Scan for the cell matching the given text and deliver its [X, Y] coordinate at center. 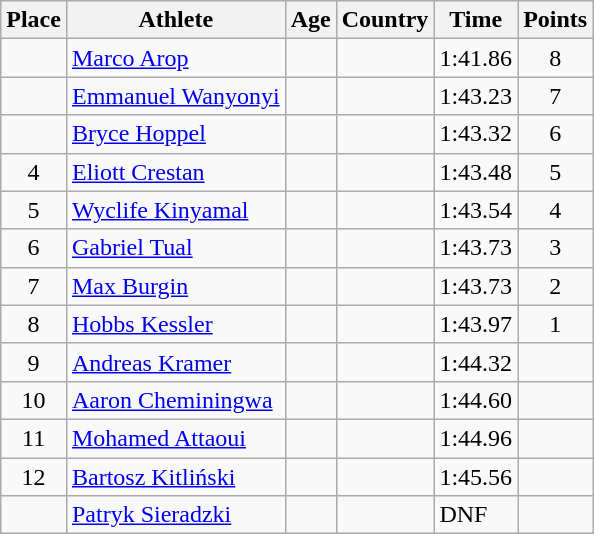
Hobbs Kessler [176, 324]
Mohamed Attaoui [176, 438]
1:44.96 [476, 438]
Eliott Crestan [176, 172]
1:44.60 [476, 400]
Bryce Hoppel [176, 134]
1:43.32 [476, 134]
Points [556, 20]
10 [34, 400]
Gabriel Tual [176, 248]
Emmanuel Wanyonyi [176, 96]
1 [556, 324]
Max Burgin [176, 286]
11 [34, 438]
Aaron Cheminingwa [176, 400]
Bartosz Kitliński [176, 477]
Marco Arop [176, 58]
1:43.97 [476, 324]
1:45.56 [476, 477]
12 [34, 477]
9 [34, 362]
1:41.86 [476, 58]
1:44.32 [476, 362]
Patryk Sieradzki [176, 515]
Time [476, 20]
1:43.54 [476, 210]
Age [310, 20]
3 [556, 248]
2 [556, 286]
Athlete [176, 20]
DNF [476, 515]
1:43.48 [476, 172]
1:43.23 [476, 96]
Wyclife Kinyamal [176, 210]
Place [34, 20]
Andreas Kramer [176, 362]
Country [385, 20]
